From the cell containing the given text, extract its center point as (X, Y) coordinate. 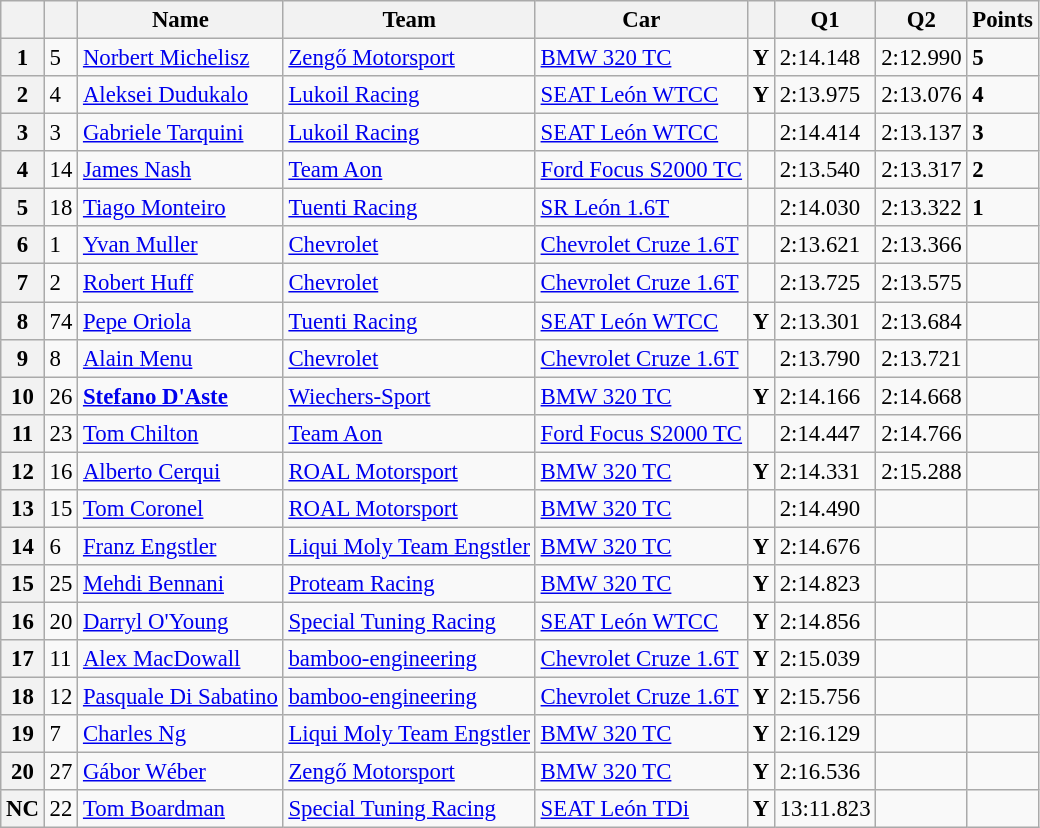
2:14.676 (825, 546)
2:13.322 (922, 208)
Tom Coronel (180, 509)
Darryl O'Young (180, 621)
Team (409, 20)
Wiechers-Sport (409, 396)
2:13.301 (825, 321)
2:14.766 (922, 433)
2:12.990 (922, 58)
Tiago Monteiro (180, 208)
Car (641, 20)
17 (23, 659)
2:13.721 (922, 358)
2:15.288 (922, 471)
Yvan Muller (180, 245)
Aleksei Dudukalo (180, 95)
2:14.414 (825, 133)
2:14.148 (825, 58)
Franz Engstler (180, 546)
2:13.076 (922, 95)
Q1 (825, 20)
Norbert Michelisz (180, 58)
22 (60, 809)
Alberto Cerqui (180, 471)
2:13.790 (825, 358)
2:13.684 (922, 321)
13 (23, 509)
Alex MacDowall (180, 659)
2:13.575 (922, 283)
Tom Chilton (180, 433)
Name (180, 20)
2:14.030 (825, 208)
2:14.856 (825, 621)
26 (60, 396)
2:13.725 (825, 283)
Gabriele Tarquini (180, 133)
Alain Menu (180, 358)
2:13.137 (922, 133)
2:15.756 (825, 697)
Stefano D'Aste (180, 396)
2:13.621 (825, 245)
2:16.536 (825, 772)
25 (60, 584)
Proteam Racing (409, 584)
2:13.540 (825, 170)
2:14.331 (825, 471)
NC (23, 809)
Mehdi Bennani (180, 584)
23 (60, 433)
James Nash (180, 170)
Pasquale Di Sabatino (180, 697)
74 (60, 321)
19 (23, 734)
2:14.490 (825, 509)
2:16.129 (825, 734)
SR León 1.6T (641, 208)
Gábor Wéber (180, 772)
2:13.317 (922, 170)
Charles Ng (180, 734)
SEAT León TDi (641, 809)
2:13.366 (922, 245)
2:14.668 (922, 396)
Robert Huff (180, 283)
2:14.447 (825, 433)
2:13.975 (825, 95)
Points (1002, 20)
2:14.166 (825, 396)
2:14.823 (825, 584)
2:15.039 (825, 659)
Q2 (922, 20)
Tom Boardman (180, 809)
27 (60, 772)
10 (23, 396)
13:11.823 (825, 809)
9 (23, 358)
Pepe Oriola (180, 321)
